Provide the (x, y) coordinate of the cell's center where the given text is located.  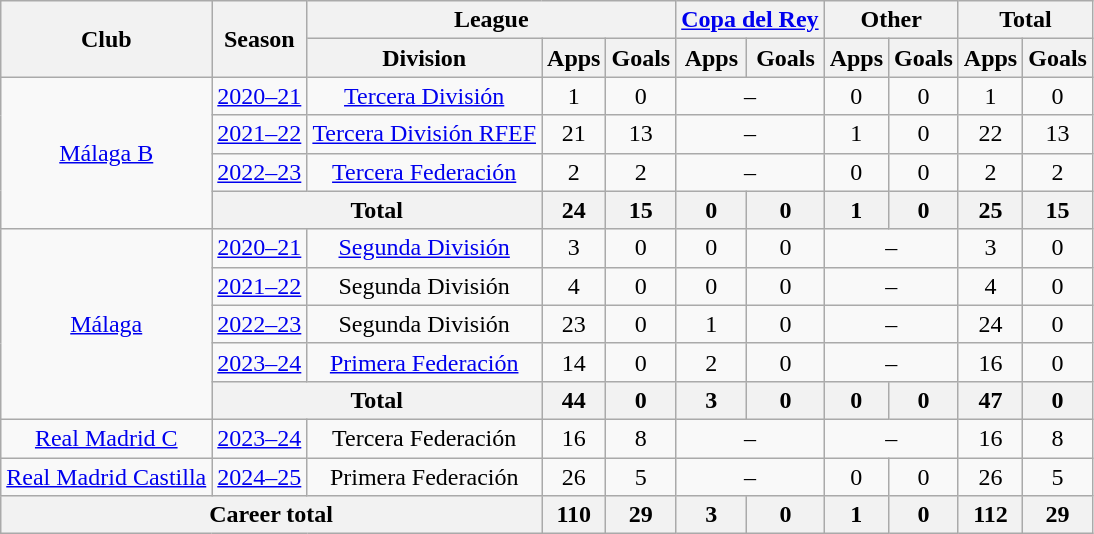
25 (990, 210)
Career total (272, 515)
Club (106, 39)
23 (574, 324)
Tercera División (424, 96)
2024–25 (260, 477)
14 (574, 362)
Real Madrid Castilla (106, 477)
110 (574, 515)
League (492, 20)
Season (260, 39)
112 (990, 515)
21 (574, 134)
44 (574, 400)
Málaga B (106, 153)
22 (990, 134)
Málaga (106, 324)
Other (891, 20)
Division (424, 58)
Copa del Rey (750, 20)
47 (990, 400)
Tercera División RFEF (424, 134)
Real Madrid C (106, 438)
